Return [x, y] of the center of cell containing provided text 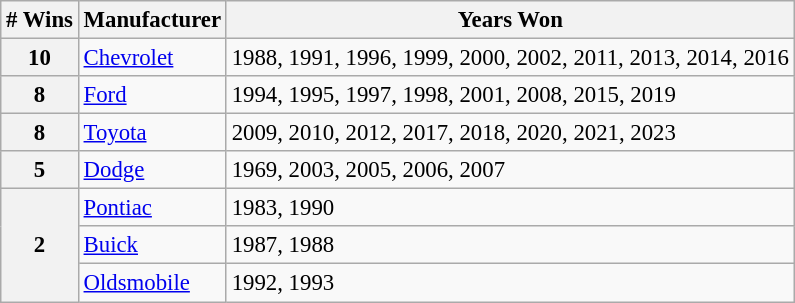
Oldsmobile [152, 283]
1969, 2003, 2005, 2006, 2007 [510, 170]
2 [40, 246]
Dodge [152, 170]
2009, 2010, 2012, 2017, 2018, 2020, 2021, 2023 [510, 133]
1994, 1995, 1997, 1998, 2001, 2008, 2015, 2019 [510, 95]
Years Won [510, 20]
# Wins [40, 20]
Pontiac [152, 208]
1992, 1993 [510, 283]
10 [40, 58]
Toyota [152, 133]
Chevrolet [152, 58]
1983, 1990 [510, 208]
Buick [152, 245]
1988, 1991, 1996, 1999, 2000, 2002, 2011, 2013, 2014, 2016 [510, 58]
Manufacturer [152, 20]
Ford [152, 95]
5 [40, 170]
1987, 1988 [510, 245]
